Capture the cell that displays the provided text and extract its [X, Y] central coordinate. 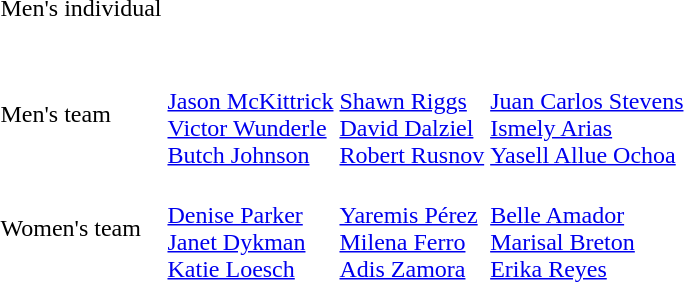
Shawn RiggsDavid DalzielRobert Rusnov [412, 114]
Jason McKittrickVictor WunderleButch Johnson [250, 114]
